Return (X, Y) of the center of cell containing provided text 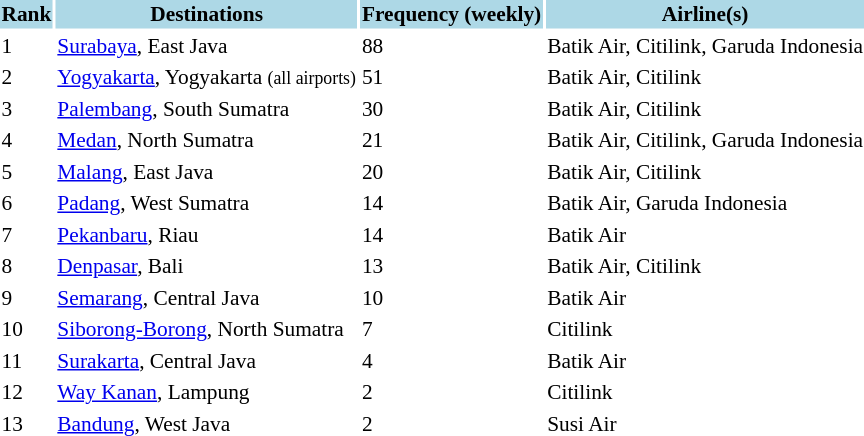
3 (26, 108)
Rank (26, 14)
9 (26, 298)
Medan, North Sumatra (207, 140)
20 (451, 172)
6 (26, 203)
21 (451, 140)
Surabaya, East Java (207, 46)
5 (26, 172)
Yogyakarta, Yogyakarta (all airports) (207, 77)
Padang, West Sumatra (207, 203)
Malang, East Java (207, 172)
8 (26, 266)
51 (451, 77)
Denpasar, Bali (207, 266)
Semarang, Central Java (207, 298)
30 (451, 108)
Palembang, South Sumatra (207, 108)
Surakarta, Central Java (207, 360)
13 (451, 266)
12 (26, 392)
Siborong-Borong, North Sumatra (207, 329)
Frequency (weekly) (451, 14)
Destinations (207, 14)
Pekanbaru, Riau (207, 234)
Way Kanan, Lampung (207, 392)
11 (26, 360)
1 (26, 46)
88 (451, 46)
